Locate the cell with the specified text and output its (X, Y) center coordinate. 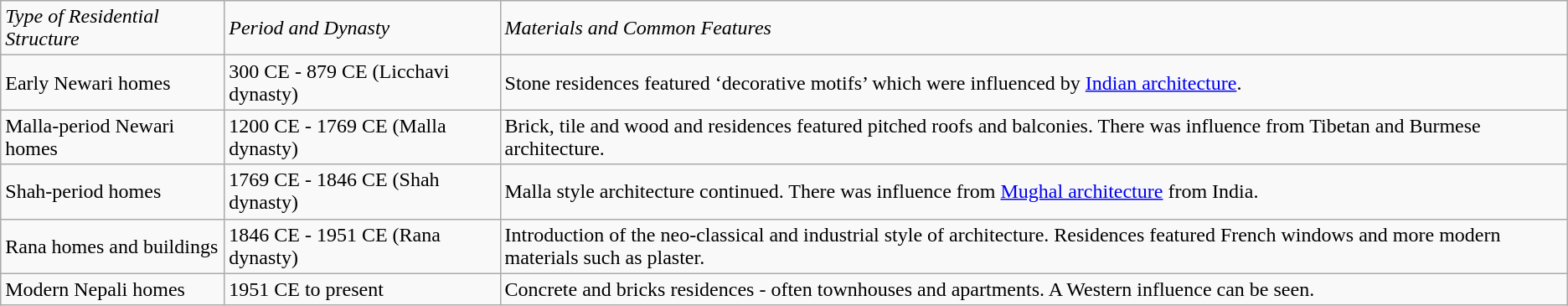
Malla-period Newari homes (112, 137)
1769 CE - 1846 CE (Shah dynasty) (362, 191)
Shah-period homes (112, 191)
Concrete and bricks residences - often townhouses and apartments. A Western influence can be seen. (1034, 289)
Early Newari homes (112, 82)
Modern Nepali homes (112, 289)
Period and Dynasty (362, 29)
300 CE - 879 CE (Licchavi dynasty) (362, 82)
1951 CE to present (362, 289)
1200 CE - 1769 CE (Malla dynasty) (362, 137)
Type of Residential Structure (112, 29)
Stone residences featured ‘decorative motifs’ which were influenced by Indian architecture. (1034, 82)
Materials and Common Features (1034, 29)
Brick, tile and wood and residences featured pitched roofs and balconies. There was influence from Tibetan and Burmese architecture. (1034, 137)
Rana homes and buildings (112, 246)
Malla style architecture continued. There was influence from Mughal architecture from India. (1034, 191)
1846 CE - 1951 CE (Rana dynasty) (362, 246)
Introduction of the neo-classical and industrial style of architecture. Residences featured French windows and more modern materials such as plaster. (1034, 246)
